From the cell containing the given text, extract its center point as [x, y] coordinate. 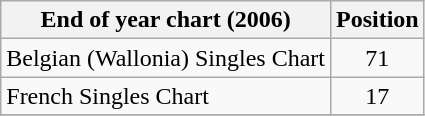
Position [377, 20]
French Singles Chart [166, 96]
End of year chart (2006) [166, 20]
71 [377, 58]
Belgian (Wallonia) Singles Chart [166, 58]
17 [377, 96]
